Output the [X, Y] coordinate of the center of the cell containing the given text.  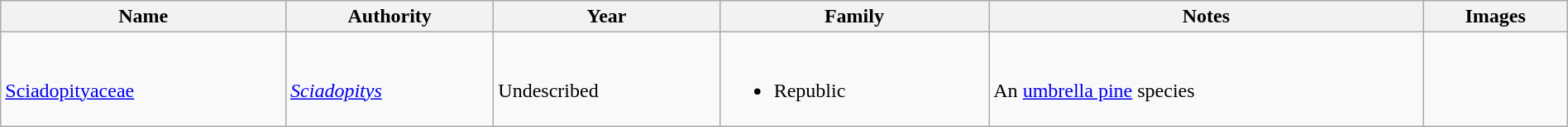
Name [144, 17]
Notes [1206, 17]
An umbrella pine species [1206, 80]
Sciadopityaceae [144, 80]
Images [1495, 17]
Undescribed [607, 80]
Year [607, 17]
Republic [854, 80]
Family [854, 17]
Sciadopitys [390, 80]
Authority [390, 17]
